Find where the given text appears and provide that cell's center as (X, Y) coordinate. 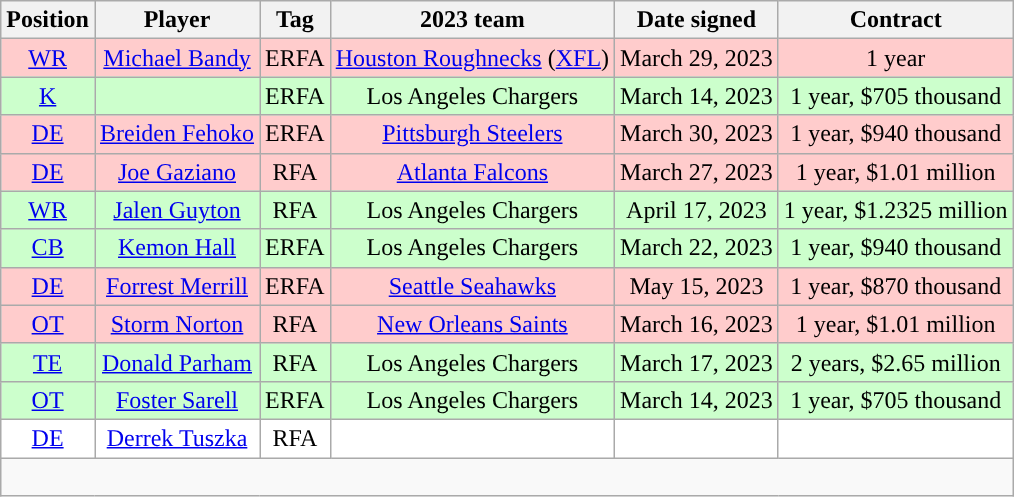
March 30, 2023 (697, 134)
Player (176, 20)
Joe Gaziano (176, 172)
1 year (896, 58)
March 22, 2023 (697, 248)
March 16, 2023 (697, 324)
2 years, $2.65 million (896, 362)
Forrest Merrill (176, 286)
Position (48, 20)
Donald Parham (176, 362)
1 year, $870 thousand (896, 286)
K (48, 96)
Tag (296, 20)
Pittsburgh Steelers (472, 134)
CB (48, 248)
March 27, 2023 (697, 172)
Jalen Guyton (176, 210)
1 year, $1.2325 million (896, 210)
March 29, 2023 (697, 58)
April 17, 2023 (697, 210)
Contract (896, 20)
Kemon Hall (176, 248)
Date signed (697, 20)
Breiden Fehoko (176, 134)
March 17, 2023 (697, 362)
May 15, 2023 (697, 286)
Seattle Seahawks (472, 286)
New Orleans Saints (472, 324)
Storm Norton (176, 324)
Atlanta Falcons (472, 172)
TE (48, 362)
Houston Roughnecks (XFL) (472, 58)
Derrek Tuszka (176, 438)
Foster Sarell (176, 400)
Michael Bandy (176, 58)
2023 team (472, 20)
